Capture the cell that displays the provided text and extract its (x, y) central coordinate. 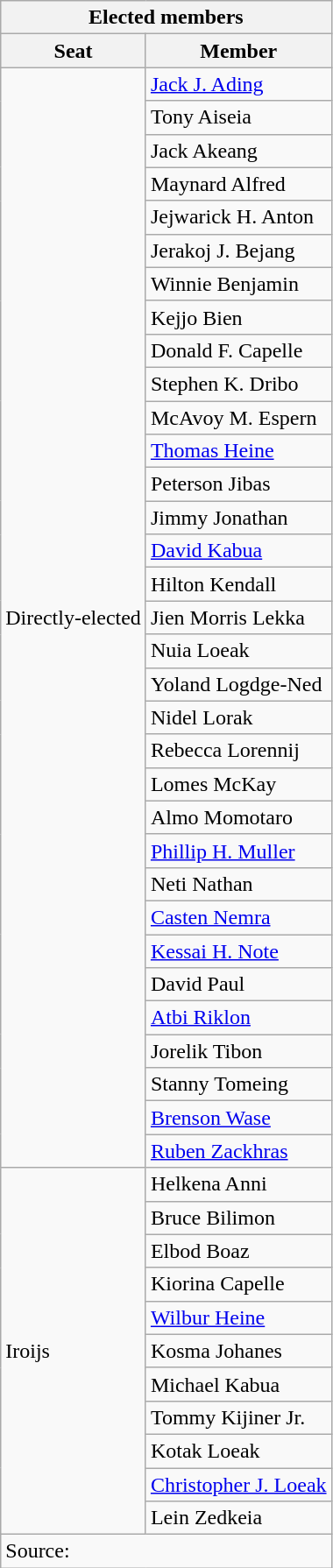
Phillip H. Muller (238, 851)
Wilbur Heine (238, 1317)
Nidel Lorak (238, 717)
McAvoy M. Espern (238, 418)
Casten Nemra (238, 917)
Kejjo Bien (238, 317)
Maynard Alfred (238, 184)
Brenson Wase (238, 1118)
Source: (166, 1551)
Tommy Kijiner Jr. (238, 1417)
Almo Momotaro (238, 817)
Neti Nathan (238, 884)
Stanny Tomeing (238, 1084)
Jien Morris Lekka (238, 618)
Kessai H. Note (238, 950)
Christopher J. Loeak (238, 1485)
Iroijs (74, 1351)
Hilton Kendall (238, 584)
Nuia Loeak (238, 651)
Kosma Johanes (238, 1351)
Jimmy Jonathan (238, 518)
Winnie Benjamin (238, 284)
David Kabua (238, 551)
Tony Aiseia (238, 117)
Atbi Riklon (238, 1018)
Jack J. Ading (238, 84)
Seat (74, 51)
Peterson Jibas (238, 484)
Ruben Zackhras (238, 1151)
Bruce Bilimon (238, 1218)
Michael Kabua (238, 1384)
Jerakoj J. Bejang (238, 251)
Directly-elected (74, 618)
Thomas Heine (238, 451)
Stephen K. Dribo (238, 384)
Elbod Boaz (238, 1251)
Lomes McKay (238, 784)
Helkena Anni (238, 1184)
Donald F. Capelle (238, 350)
Lein Zedkeia (238, 1518)
Rebecca Lorennij (238, 751)
Elected members (166, 18)
Member (238, 51)
Kotak Loeak (238, 1451)
Jejwarick H. Anton (238, 217)
Jack Akeang (238, 151)
Jorelik Tibon (238, 1051)
David Paul (238, 985)
Yoland Logdge-Ned (238, 684)
Kiorina Capelle (238, 1284)
